Detect which cell encompasses the target text, then output its [X, Y] center coordinate. 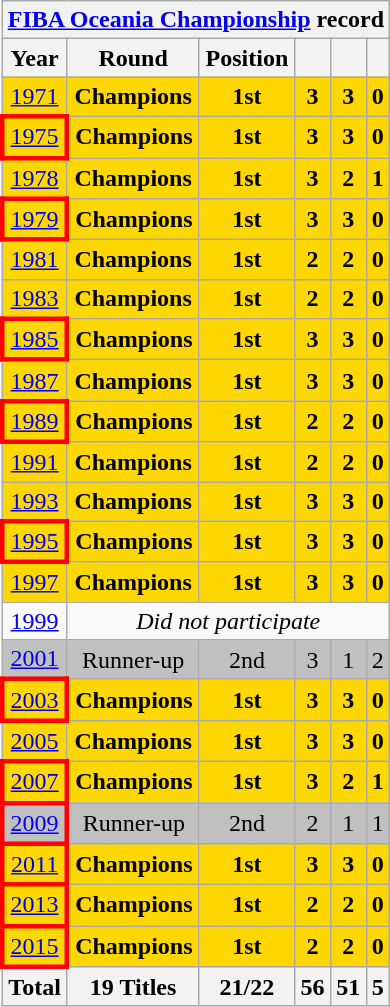
1971 [34, 97]
2005 [34, 740]
1995 [34, 542]
2001 [34, 660]
1979 [34, 220]
1983 [34, 299]
19 Titles [133, 987]
1993 [34, 502]
1987 [34, 380]
5 [378, 987]
21/22 [246, 987]
Total [34, 987]
2015 [34, 946]
Round [133, 58]
Position [246, 58]
2003 [34, 700]
1981 [34, 260]
1985 [34, 340]
Did not participate [228, 621]
1975 [34, 136]
2007 [34, 782]
FIBA Oceania Championship record [196, 20]
2011 [34, 864]
Year [34, 58]
1978 [34, 178]
1999 [34, 621]
56 [313, 987]
2009 [34, 822]
1989 [34, 422]
1991 [34, 462]
51 [348, 987]
1997 [34, 582]
2013 [34, 906]
